Detect which cell encompasses the target text, then output its [x, y] center coordinate. 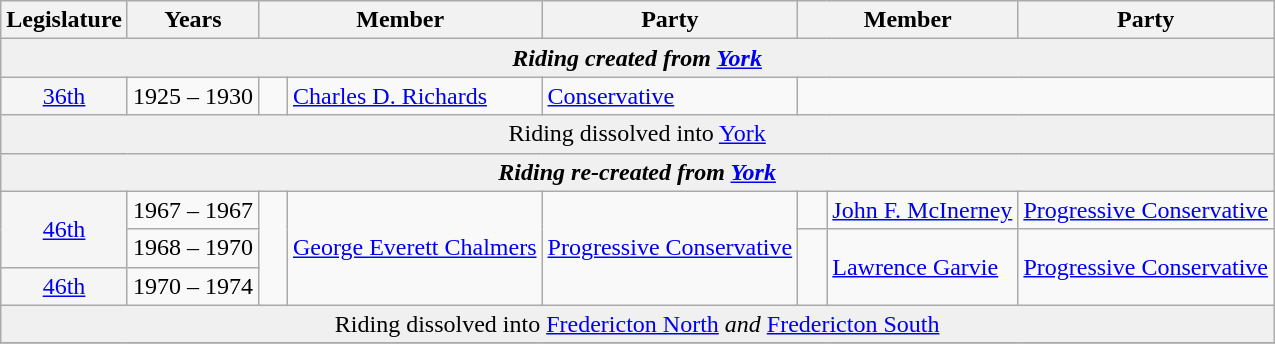
Conservative [670, 96]
Riding created from York [638, 58]
1970 – 1974 [192, 286]
1967 – 1967 [192, 210]
1925 – 1930 [192, 96]
Riding dissolved into York [638, 134]
1968 – 1970 [192, 248]
Charles D. Richards [414, 96]
Lawrence Garvie [922, 267]
Years [192, 20]
John F. McInerney [922, 210]
Riding dissolved into Fredericton North and Fredericton South [638, 324]
36th [64, 96]
Riding re-created from York [638, 172]
George Everett Chalmers [414, 248]
Legislature [64, 20]
